From the cell containing the given text, extract its center point as [X, Y] coordinate. 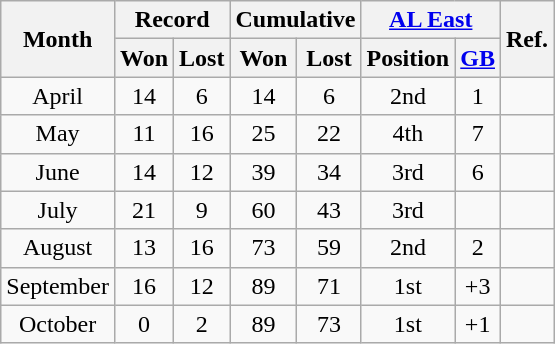
Month [58, 39]
21 [144, 210]
13 [144, 248]
39 [264, 172]
+3 [478, 286]
Ref. [528, 39]
+1 [478, 324]
43 [329, 210]
April [58, 96]
Record [172, 20]
AL East [431, 20]
22 [329, 134]
11 [144, 134]
25 [264, 134]
0 [144, 324]
August [58, 248]
October [58, 324]
34 [329, 172]
Position [408, 58]
July [58, 210]
September [58, 286]
Cumulative [296, 20]
1 [478, 96]
4th [408, 134]
71 [329, 286]
60 [264, 210]
GB [478, 58]
59 [329, 248]
7 [478, 134]
9 [202, 210]
June [58, 172]
May [58, 134]
